Return [x, y] of the center of cell containing provided text 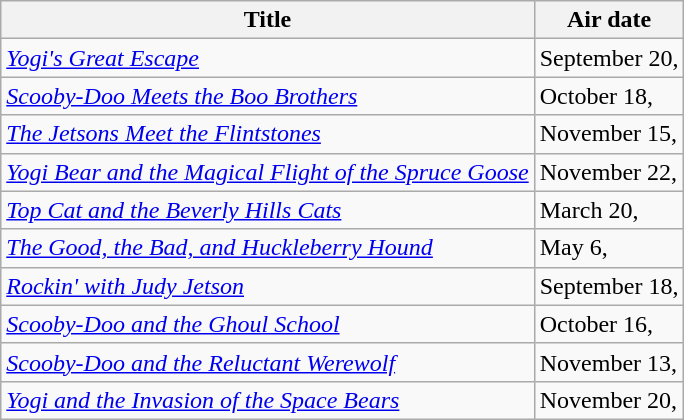
Scooby-Doo and the Reluctant Werewolf [268, 362]
September 18, [609, 286]
November 22, [609, 172]
Title [268, 20]
Scooby-Doo and the Ghoul School [268, 324]
Rockin' with Judy Jetson [268, 286]
The Jetsons Meet the Flintstones [268, 134]
Yogi and the Invasion of the Space Bears [268, 400]
The Good, the Bad, and Huckleberry Hound [268, 248]
Air date [609, 20]
September 20, [609, 58]
October 16, [609, 324]
May 6, [609, 248]
Yogi Bear and the Magical Flight of the Spruce Goose [268, 172]
Scooby-Doo Meets the Boo Brothers [268, 96]
October 18, [609, 96]
Yogi's Great Escape [268, 58]
Top Cat and the Beverly Hills Cats [268, 210]
March 20, [609, 210]
November 20, [609, 400]
November 15, [609, 134]
November 13, [609, 362]
